Return (X, Y) of the center of cell containing provided text 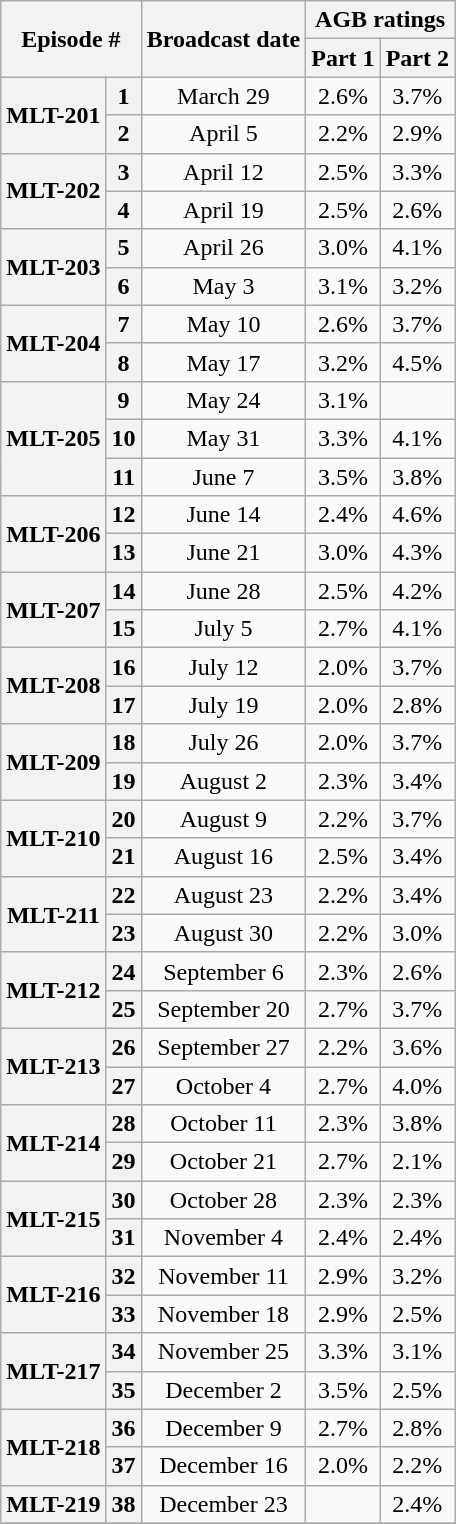
25 (124, 1009)
Part 1 (343, 58)
December 16 (224, 1466)
MLT-212 (54, 990)
April 12 (224, 172)
17 (124, 705)
MLT-203 (54, 267)
4.0% (417, 1085)
26 (124, 1047)
MLT-218 (54, 1447)
38 (124, 1504)
August 23 (224, 895)
December 9 (224, 1428)
20 (124, 819)
1 (124, 96)
4.5% (417, 362)
May 24 (224, 400)
MLT-201 (54, 115)
34 (124, 1352)
November 25 (224, 1352)
5 (124, 248)
11 (124, 477)
December 2 (224, 1390)
November 18 (224, 1314)
May 17 (224, 362)
31 (124, 1238)
November 4 (224, 1238)
August 30 (224, 933)
4 (124, 210)
MLT-209 (54, 762)
May 3 (224, 286)
October 21 (224, 1162)
MLT-219 (54, 1504)
3 (124, 172)
July 26 (224, 743)
4.6% (417, 515)
August 2 (224, 781)
April 26 (224, 248)
7 (124, 324)
19 (124, 781)
29 (124, 1162)
June 28 (224, 591)
April 5 (224, 134)
8 (124, 362)
22 (124, 895)
21 (124, 857)
May 10 (224, 324)
March 29 (224, 96)
28 (124, 1124)
MLT-217 (54, 1371)
Episode # (71, 39)
24 (124, 971)
14 (124, 591)
MLT-207 (54, 610)
June 14 (224, 515)
4.2% (417, 591)
July 5 (224, 629)
April 19 (224, 210)
September 27 (224, 1047)
September 6 (224, 971)
MLT-204 (54, 343)
June 21 (224, 553)
MLT-205 (54, 438)
September 20 (224, 1009)
2 (124, 134)
18 (124, 743)
MLT-215 (54, 1219)
August 9 (224, 819)
23 (124, 933)
12 (124, 515)
32 (124, 1276)
Broadcast date (224, 39)
MLT-211 (54, 914)
August 16 (224, 857)
10 (124, 438)
15 (124, 629)
16 (124, 667)
27 (124, 1085)
MLT-210 (54, 838)
37 (124, 1466)
AGB ratings (380, 20)
May 31 (224, 438)
2.1% (417, 1162)
October 28 (224, 1200)
November 11 (224, 1276)
MLT-206 (54, 534)
MLT-208 (54, 686)
35 (124, 1390)
December 23 (224, 1504)
Part 2 (417, 58)
36 (124, 1428)
4.3% (417, 553)
13 (124, 553)
MLT-213 (54, 1066)
July 19 (224, 705)
MLT-202 (54, 191)
33 (124, 1314)
October 4 (224, 1085)
9 (124, 400)
October 11 (224, 1124)
June 7 (224, 477)
July 12 (224, 667)
6 (124, 286)
MLT-214 (54, 1143)
MLT-216 (54, 1295)
30 (124, 1200)
3.6% (417, 1047)
